Return the [x, y] coordinate for the center point of the cell that contains the specified text.  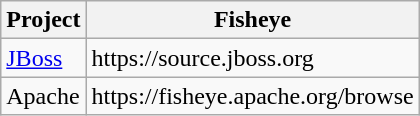
https://source.jboss.org [252, 58]
Apache [44, 96]
https://fisheye.apache.org/browse [252, 96]
JBoss [44, 58]
Project [44, 20]
Fisheye [252, 20]
